Locate the cell with the specified text and output its [X, Y] center coordinate. 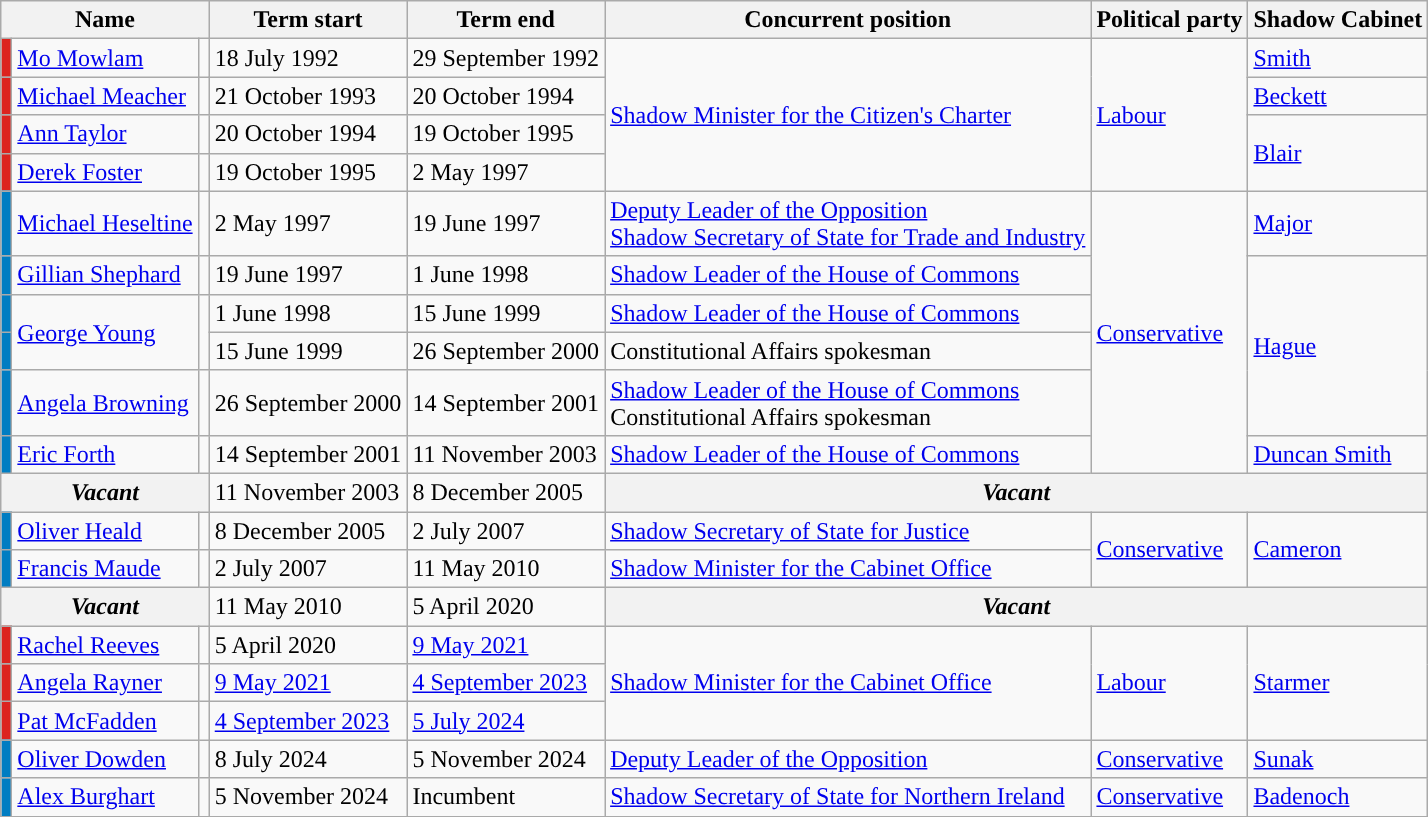
Deputy Leader of the Opposition [848, 759]
18 July 1992 [308, 58]
Francis Maude [105, 569]
Angela Browning [105, 402]
Ann Taylor [105, 134]
Eric Forth [105, 454]
Concurrent position [848, 20]
Name [105, 20]
Political party [1170, 20]
Term start [308, 20]
Incumbent [506, 797]
21 October 1993 [308, 96]
Deputy Leader of the OppositionShadow Secretary of State for Trade and Industry [848, 224]
Cameron [1338, 550]
Sunak [1338, 759]
5 July 2024 [506, 721]
Starmer [1338, 683]
8 July 2024 [308, 759]
Term end [506, 20]
Duncan Smith [1338, 454]
Michael Heseltine [105, 224]
Rachel Reeves [105, 645]
Pat McFadden [105, 721]
Smith [1338, 58]
Derek Foster [105, 172]
Shadow Secretary of State for Justice [848, 531]
George Young [105, 332]
Blair [1338, 153]
Hague [1338, 346]
Oliver Heald [105, 531]
Shadow Leader of the House of CommonsConstitutional Affairs spokesman [848, 402]
Shadow Minister for the Citizen's Charter [848, 115]
Beckett [1338, 96]
Shadow Cabinet [1338, 20]
Shadow Secretary of State for Northern Ireland [848, 797]
Major [1338, 224]
Angela Rayner [105, 683]
Oliver Dowden [105, 759]
Constitutional Affairs spokesman [848, 351]
Michael Meacher [105, 96]
29 September 1992 [506, 58]
Mo Mowlam [105, 58]
Badenoch [1338, 797]
Alex Burghart [105, 797]
Gillian Shephard [105, 275]
